Detect which cell encompasses the target text, then output its [X, Y] center coordinate. 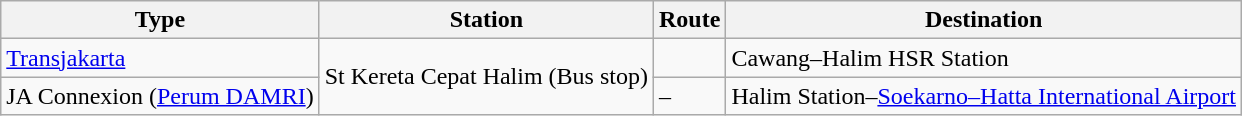
JA Connexion (Perum DAMRI) [160, 96]
Route [689, 20]
Destination [984, 20]
Type [160, 20]
Station [486, 20]
Halim Station–Soekarno–Hatta International Airport [984, 96]
– [689, 96]
Transjakarta [160, 58]
Cawang–Halim HSR Station [984, 58]
St Kereta Cepat Halim (Bus stop) [486, 77]
